Scan for the cell matching the given text and deliver its (x, y) coordinate at center. 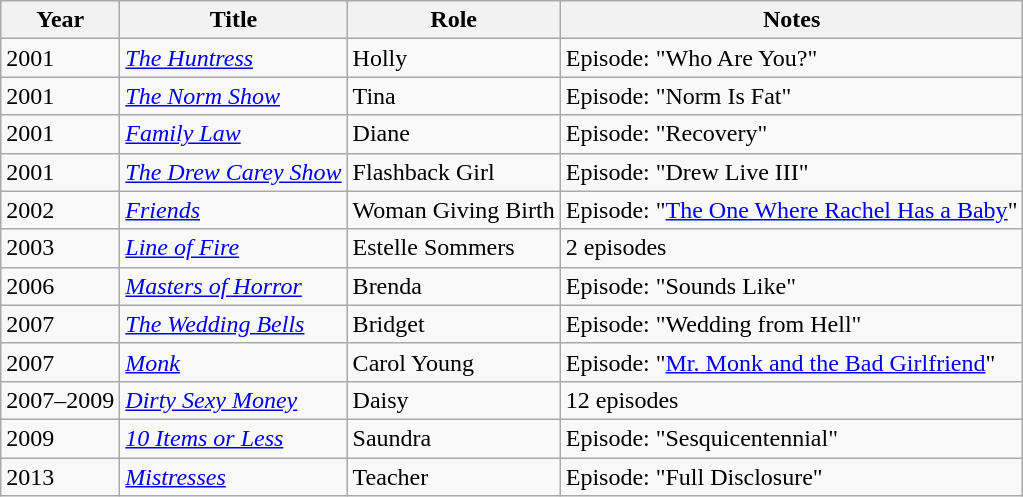
2013 (60, 477)
Episode: "Recovery" (792, 134)
Saundra (454, 438)
Woman Giving Birth (454, 210)
Role (454, 20)
Episode: "Full Disclosure" (792, 477)
Episode: "Who Are You?" (792, 58)
Bridget (454, 324)
Friends (234, 210)
2007–2009 (60, 400)
Teacher (454, 477)
Episode: "Sounds Like" (792, 286)
Tina (454, 96)
Episode: "The One Where Rachel Has a Baby" (792, 210)
10 Items or Less (234, 438)
Brenda (454, 286)
Episode: "Wedding from Hell" (792, 324)
2002 (60, 210)
The Norm Show (234, 96)
Monk (234, 362)
2009 (60, 438)
Episode: "Sesquicentennial" (792, 438)
Masters of Horror (234, 286)
Holly (454, 58)
Dirty Sexy Money (234, 400)
Estelle Sommers (454, 248)
Year (60, 20)
The Huntress (234, 58)
Episode: "Norm Is Fat" (792, 96)
Carol Young (454, 362)
2 episodes (792, 248)
Flashback Girl (454, 172)
The Wedding Bells (234, 324)
Line of Fire (234, 248)
Notes (792, 20)
2003 (60, 248)
Daisy (454, 400)
Episode: "Mr. Monk and the Bad Girlfriend" (792, 362)
Diane (454, 134)
Mistresses (234, 477)
The Drew Carey Show (234, 172)
Title (234, 20)
2006 (60, 286)
12 episodes (792, 400)
Family Law (234, 134)
Episode: "Drew Live III" (792, 172)
